Scan for the cell matching the given text and deliver its [x, y] coordinate at center. 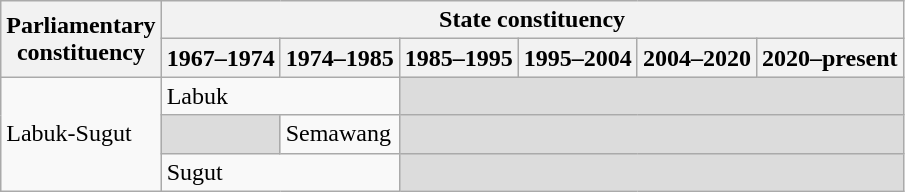
1995–2004 [578, 58]
2020–present [830, 58]
Labuk-Sugut [81, 134]
Parliamentaryconstituency [81, 39]
2004–2020 [696, 58]
Semawang [340, 134]
Sugut [280, 172]
State constituency [532, 20]
1974–1985 [340, 58]
1985–1995 [458, 58]
Labuk [280, 96]
1967–1974 [220, 58]
